Capture the cell that displays the provided text and extract its (X, Y) central coordinate. 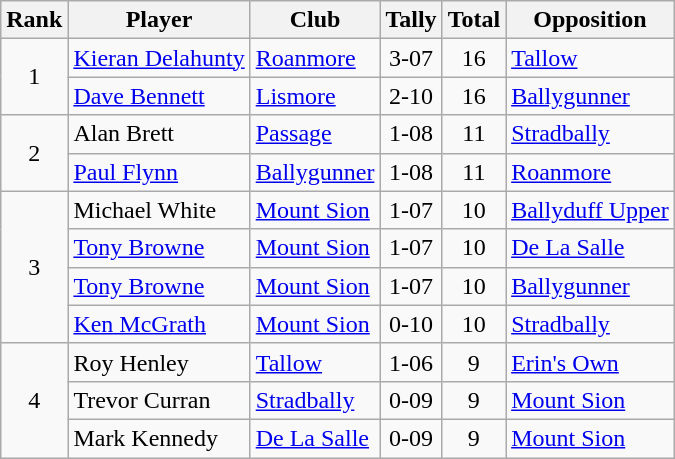
2 (34, 153)
Player (159, 20)
0-10 (411, 324)
Ken McGrath (159, 324)
1 (34, 77)
3 (34, 267)
Erin's Own (590, 362)
Rank (34, 20)
Club (315, 20)
Dave Bennett (159, 96)
Ballyduff Upper (590, 210)
Opposition (590, 20)
Roy Henley (159, 362)
Total (474, 20)
Kieran Delahunty (159, 58)
4 (34, 400)
1-06 (411, 362)
Michael White (159, 210)
Mark Kennedy (159, 438)
3-07 (411, 58)
Alan Brett (159, 134)
Trevor Curran (159, 400)
Lismore (315, 96)
Paul Flynn (159, 172)
2-10 (411, 96)
Tally (411, 20)
Passage (315, 134)
